Extract the (x, y) coordinate from the center of the cell holding the provided text.  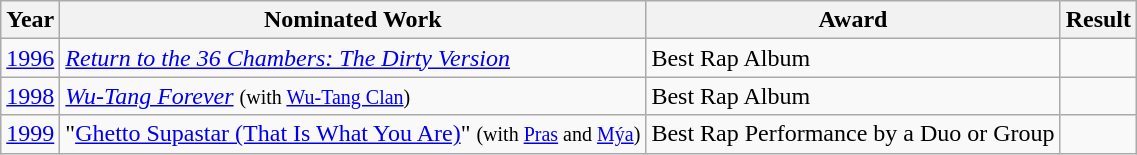
Result (1098, 20)
1998 (30, 96)
Award (853, 20)
"Ghetto Supastar (That Is What You Are)" (with Pras and Mýa) (353, 134)
Best Rap Performance by a Duo or Group (853, 134)
Year (30, 20)
1999 (30, 134)
Nominated Work (353, 20)
Return to the 36 Chambers: The Dirty Version (353, 58)
1996 (30, 58)
Wu-Tang Forever (with Wu-Tang Clan) (353, 96)
